Determine the [X, Y] coordinate at the center of the cell enclosing the given text.  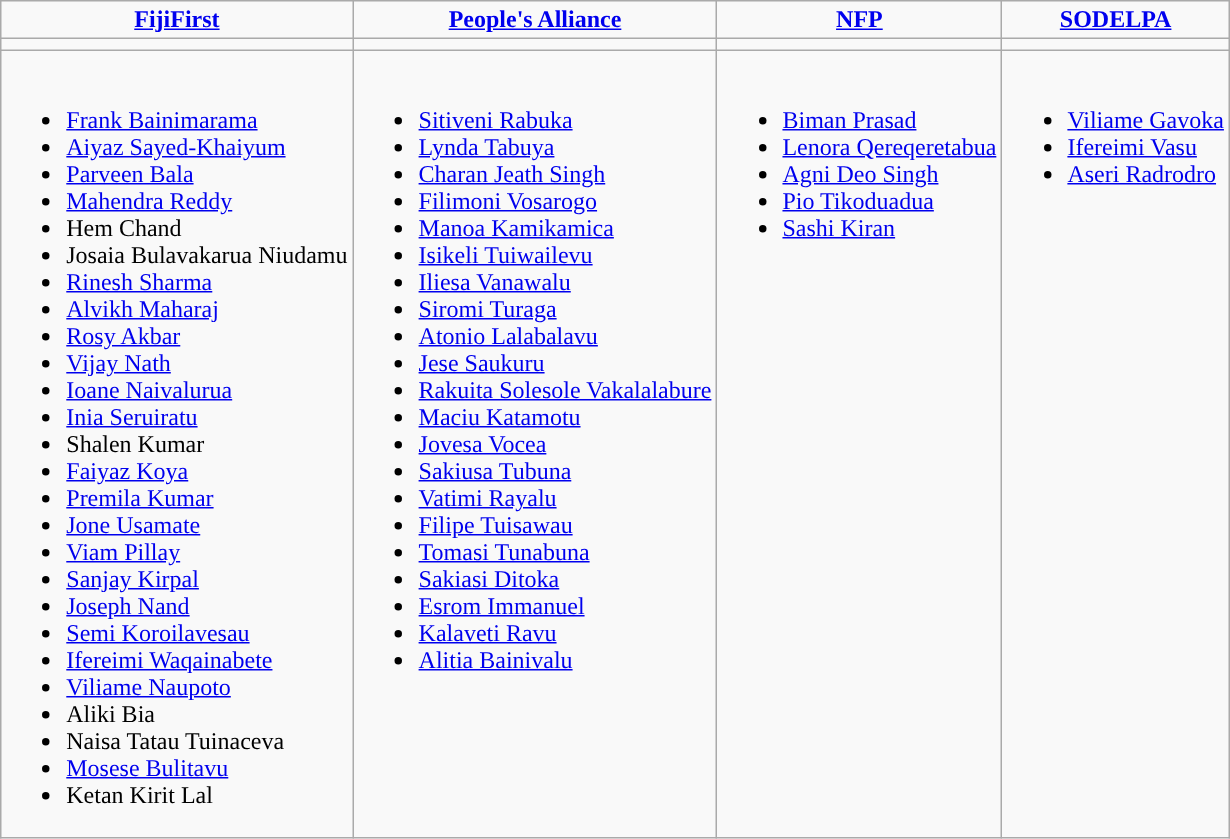
People's Alliance [535, 20]
Biman PrasadLenora QereqeretabuaAgni Deo SinghPio TikoduaduaSashi Kiran [860, 444]
Viliame GavokaIfereimi VasuAseri Radrodro [1116, 444]
FijiFirst [177, 20]
NFP [860, 20]
SODELPA [1116, 20]
